Output the (X, Y) coordinate of the center of the cell containing the given text.  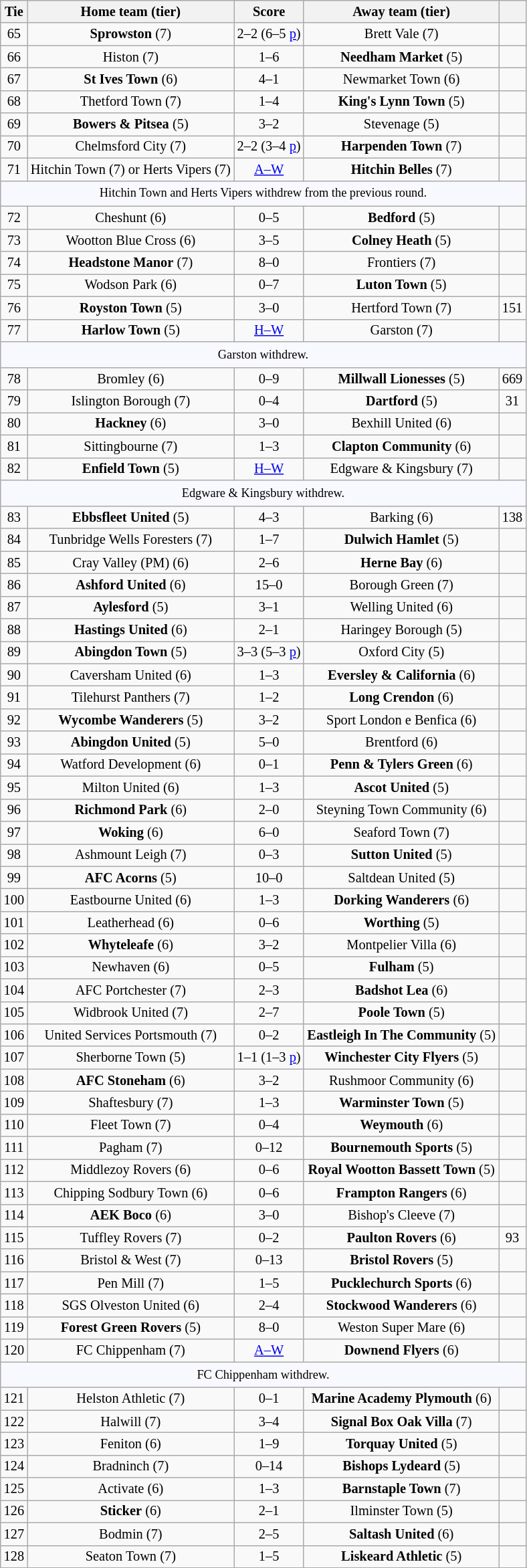
81 (14, 446)
117 (14, 1283)
Bournemouth Sports (5) (401, 1148)
80 (14, 423)
Hertford Town (7) (401, 308)
124 (14, 1466)
128 (14, 1557)
Weston Super Mare (6) (401, 1328)
Abingdon United (5) (131, 743)
2–0 (269, 810)
Cheshunt (6) (131, 217)
103 (14, 967)
Sprowston (7) (131, 34)
Bedford (5) (401, 217)
114 (14, 1215)
Cray Valley (PM) (6) (131, 563)
Steyning Town Community (6) (401, 810)
67 (14, 79)
76 (14, 308)
Bodmin (7) (131, 1534)
91 (14, 698)
3–5 (269, 240)
Seaford Town (7) (401, 832)
126 (14, 1511)
Stevenage (5) (401, 124)
107 (14, 1058)
Leatherhead (6) (131, 922)
Needham Market (5) (401, 57)
5–0 (269, 743)
1–2 (269, 698)
Seaton Town (7) (131, 1557)
Colney Heath (5) (401, 240)
Richmond Park (6) (131, 810)
74 (14, 263)
Tunbridge Wells Foresters (7) (131, 540)
4–3 (269, 517)
Score (269, 11)
Downend Flyers (6) (401, 1351)
113 (14, 1193)
Hastings United (6) (131, 630)
Long Crendon (6) (401, 698)
Thetford Town (7) (131, 102)
Welling United (6) (401, 607)
Activate (6) (131, 1489)
3–4 (269, 1422)
Newmarket Town (6) (401, 79)
97 (14, 832)
Garston (7) (401, 330)
Haringey Borough (5) (401, 630)
6–0 (269, 832)
Bromley (6) (131, 379)
Ascot United (5) (401, 787)
73 (14, 240)
0–14 (269, 1466)
Poole Town (5) (401, 1013)
89 (14, 652)
2–4 (269, 1305)
100 (14, 900)
Dulwich Hamlet (5) (401, 540)
Oxford City (5) (401, 652)
0–3 (269, 855)
Royal Wootton Bassett Town (5) (401, 1170)
83 (14, 517)
Millwall Lionesses (5) (401, 379)
98 (14, 855)
Penn & Tylers Green (6) (401, 765)
72 (14, 217)
Hackney (6) (131, 423)
Widbrook United (7) (131, 1013)
Hitchin Belles (7) (401, 169)
99 (14, 878)
Tie (14, 11)
Bristol & West (7) (131, 1260)
0–7 (269, 285)
Away team (tier) (401, 11)
Ashford United (6) (131, 585)
69 (14, 124)
1–9 (269, 1444)
Sittingbourne (7) (131, 446)
Badshot Lea (6) (401, 990)
Watford Development (6) (131, 765)
85 (14, 563)
Pucklechurch Sports (6) (401, 1283)
FC Chippenham (7) (131, 1351)
0–12 (269, 1148)
94 (14, 765)
Rushmoor Community (6) (401, 1080)
65 (14, 34)
Bradninch (7) (131, 1466)
Fleet Town (7) (131, 1125)
SGS Olveston United (6) (131, 1305)
15–0 (269, 585)
Barnstaple Town (7) (401, 1489)
Ebbsfleet United (5) (131, 517)
Stockwood Wanderers (6) (401, 1305)
105 (14, 1013)
Middlezoy Rovers (6) (131, 1170)
115 (14, 1238)
Wycombe Wanderers (5) (131, 720)
Halwill (7) (131, 1422)
119 (14, 1328)
Ashmount Leigh (7) (131, 855)
St Ives Town (6) (131, 79)
1–1 (1–3 p) (269, 1058)
Sherborne Town (5) (131, 1058)
79 (14, 401)
Home team (tier) (131, 11)
AFC Portchester (7) (131, 990)
Hitchin Town (7) or Herts Vipers (7) (131, 169)
Shaftesbury (7) (131, 1102)
FC Chippenham withdrew. (263, 1374)
Weymouth (6) (401, 1125)
Harlow Town (5) (131, 330)
Newhaven (6) (131, 967)
121 (14, 1399)
88 (14, 630)
82 (14, 469)
2–6 (269, 563)
2–3 (269, 990)
106 (14, 1035)
Abingdon Town (5) (131, 652)
Bristol Rovers (5) (401, 1260)
Hitchin Town and Herts Vipers withdrew from the previous round. (263, 194)
116 (14, 1260)
AEK Boco (6) (131, 1215)
Eastleigh In The Community (5) (401, 1035)
101 (14, 922)
112 (14, 1170)
3–1 (269, 607)
Headstone Manor (7) (131, 263)
Borough Green (7) (401, 585)
Liskeard Athletic (5) (401, 1557)
109 (14, 1102)
Dorking Wanderers (6) (401, 900)
151 (512, 308)
31 (512, 401)
Sport London e Benfica (6) (401, 720)
Wodson Park (6) (131, 285)
Bexhill United (6) (401, 423)
120 (14, 1351)
84 (14, 540)
127 (14, 1534)
122 (14, 1422)
Bishop's Cleeve (7) (401, 1215)
Garston withdrew. (263, 355)
4–1 (269, 79)
Sticker (6) (131, 1511)
Islington Borough (7) (131, 401)
Signal Box Oak Villa (7) (401, 1422)
70 (14, 146)
Eversley & California (6) (401, 675)
3–3 (5–3 p) (269, 652)
95 (14, 787)
Edgware & Kingsbury (7) (401, 469)
King's Lynn Town (5) (401, 102)
Tuffley Rovers (7) (131, 1238)
0–13 (269, 1260)
90 (14, 675)
Whyteleafe (6) (131, 945)
125 (14, 1489)
Milton United (6) (131, 787)
Wootton Blue Cross (6) (131, 240)
1–6 (269, 57)
669 (512, 379)
118 (14, 1305)
Woking (6) (131, 832)
108 (14, 1080)
Caversham United (6) (131, 675)
87 (14, 607)
Herne Bay (6) (401, 563)
Dartford (5) (401, 401)
77 (14, 330)
68 (14, 102)
Frontiers (7) (401, 263)
71 (14, 169)
Royston Town (5) (131, 308)
2–2 (6–5 p) (269, 34)
Luton Town (5) (401, 285)
Marine Academy Plymouth (6) (401, 1399)
Montpelier Villa (6) (401, 945)
Clapton Community (6) (401, 446)
Aylesford (5) (131, 607)
Torquay United (5) (401, 1444)
AFC Acorns (5) (131, 878)
Fulham (5) (401, 967)
110 (14, 1125)
Bishops Lydeard (5) (401, 1466)
Warminster Town (5) (401, 1102)
Winchester City Flyers (5) (401, 1058)
104 (14, 990)
Brett Vale (7) (401, 34)
AFC Stoneham (6) (131, 1080)
123 (14, 1444)
2–7 (269, 1013)
10–0 (269, 878)
1–4 (269, 102)
Worthing (5) (401, 922)
Helston Athletic (7) (131, 1399)
138 (512, 517)
Brentford (6) (401, 743)
Frampton Rangers (6) (401, 1193)
0–9 (269, 379)
92 (14, 720)
Chipping Sodbury Town (6) (131, 1193)
Harpenden Town (7) (401, 146)
2–5 (269, 1534)
Histon (7) (131, 57)
96 (14, 810)
Saltash United (6) (401, 1534)
86 (14, 585)
Tilehurst Panthers (7) (131, 698)
United Services Portsmouth (7) (131, 1035)
66 (14, 57)
Forest Green Rovers (5) (131, 1328)
Sutton United (5) (401, 855)
Enfield Town (5) (131, 469)
1–7 (269, 540)
Pen Mill (7) (131, 1283)
Bowers & Pitsea (5) (131, 124)
Chelmsford City (7) (131, 146)
Paulton Rovers (6) (401, 1238)
Saltdean United (5) (401, 878)
Eastbourne United (6) (131, 900)
78 (14, 379)
111 (14, 1148)
Barking (6) (401, 517)
2–2 (3–4 p) (269, 146)
Feniton (6) (131, 1444)
75 (14, 285)
Ilminster Town (5) (401, 1511)
Edgware & Kingsbury withdrew. (263, 492)
102 (14, 945)
Pagham (7) (131, 1148)
